Return [X, Y] of the center of cell containing provided text 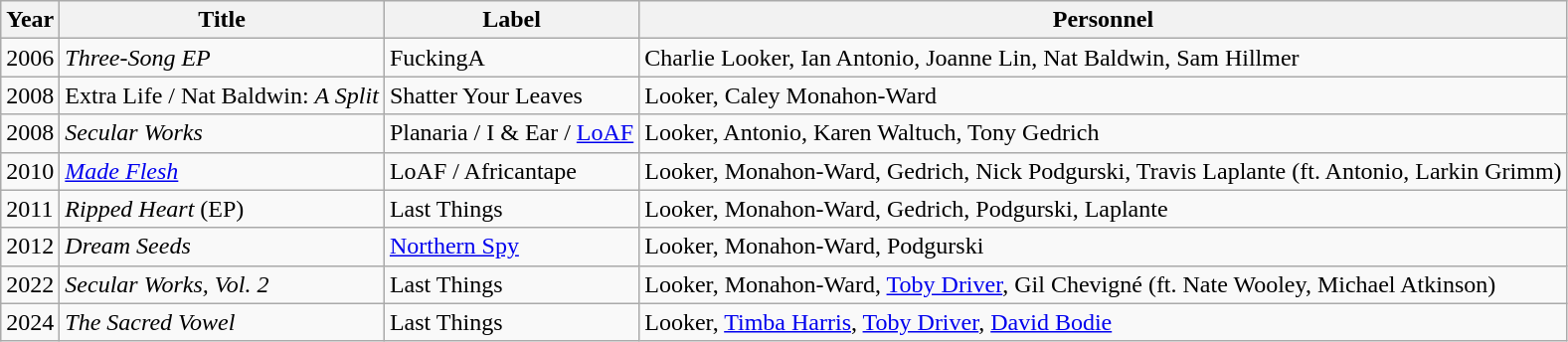
2012 [30, 247]
Year [30, 20]
Three-Song EP [223, 58]
Made Flesh [223, 171]
LoAF / Africantape [511, 171]
Planaria / I & Ear / LoAF [511, 133]
2006 [30, 58]
2022 [30, 284]
Looker, Monahon-Ward, Podgurski [1104, 247]
Shatter Your Leaves [511, 95]
Label [511, 20]
Looker, Monahon-Ward, Gedrich, Podgurski, Laplante [1104, 209]
Ripped Heart (EP) [223, 209]
Secular Works, Vol. 2 [223, 284]
Dream Seeds [223, 247]
2024 [30, 322]
Secular Works [223, 133]
Extra Life / Nat Baldwin: A Split [223, 95]
Looker, Timba Harris, Toby Driver, David Bodie [1104, 322]
Looker, Monahon-Ward, Gedrich, Nick Podgurski, Travis Laplante (ft. Antonio, Larkin Grimm) [1104, 171]
Looker, Caley Monahon-Ward [1104, 95]
FuckingA [511, 58]
Northern Spy [511, 247]
Personnel [1104, 20]
2011 [30, 209]
Looker, Antonio, Karen Waltuch, Tony Gedrich [1104, 133]
Title [223, 20]
The Sacred Vowel [223, 322]
2010 [30, 171]
Looker, Monahon-Ward, Toby Driver, Gil Chevigné (ft. Nate Wooley, Michael Atkinson) [1104, 284]
Charlie Looker, Ian Antonio, Joanne Lin, Nat Baldwin, Sam Hillmer [1104, 58]
